Return [x, y] of the center of cell containing provided text 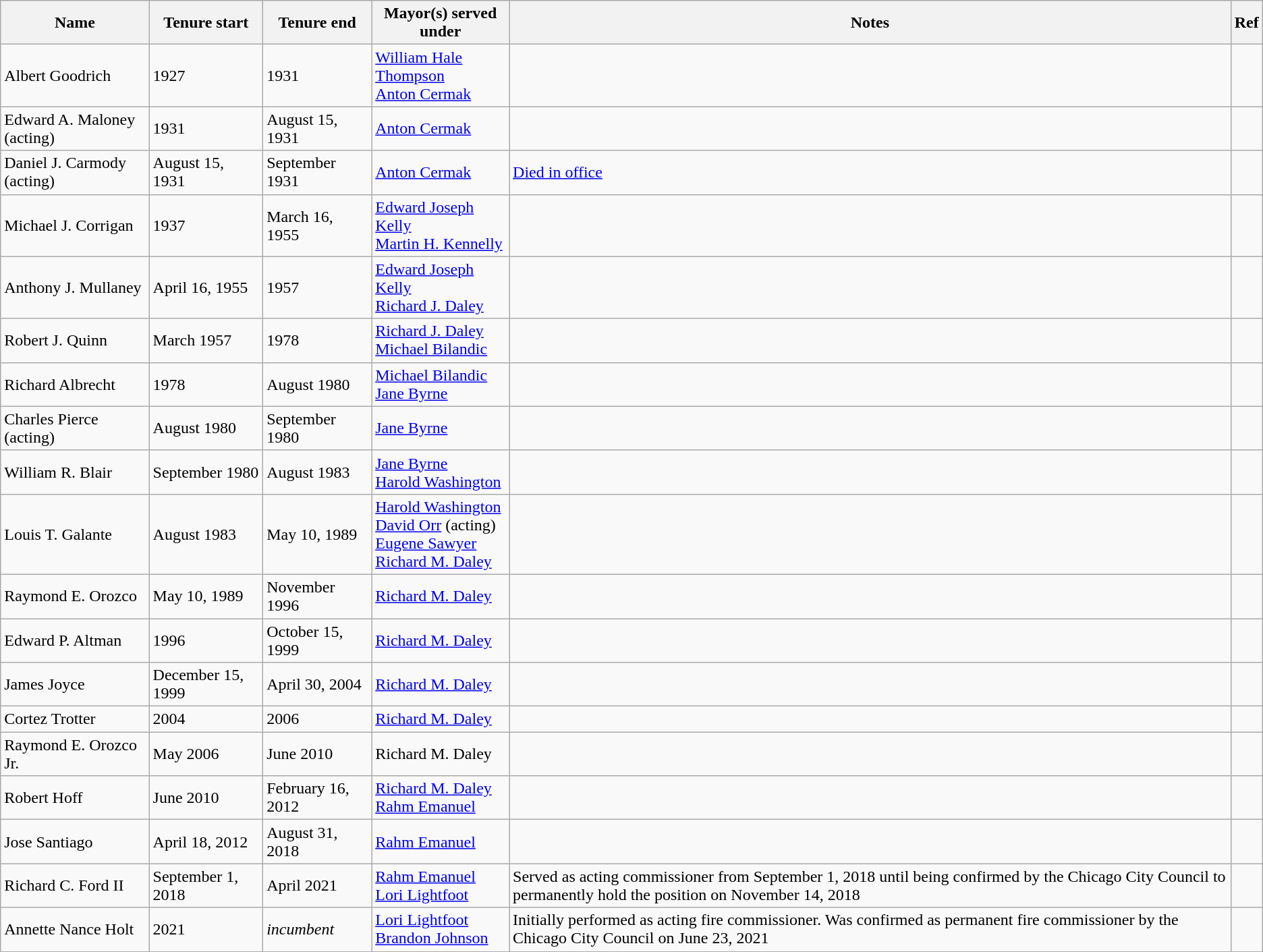
Rahm EmanuelLori Lightfoot [441, 885]
Notes [870, 23]
1957 [317, 287]
April 18, 2012 [206, 842]
April 30, 2004 [317, 684]
October 15, 1999 [317, 640]
Tenure start [206, 23]
Mayor(s) served under [441, 23]
April 2021 [317, 885]
Jane ByrneHarold Washington [441, 472]
Daniel J. Carmody (acting) [75, 173]
Annette Nance Holt [75, 930]
Robert J. Quinn [75, 340]
Jose Santiago [75, 842]
Died in office [870, 173]
1927 [206, 76]
James Joyce [75, 684]
September 1, 2018 [206, 885]
November 1996 [317, 596]
March 16, 1955 [317, 225]
Lori LightfootBrandon Johnson [441, 930]
Albert Goodrich [75, 76]
Initially performed as acting fire commissioner. Was confirmed as permanent fire commissioner by the Chicago City Council on June 23, 2021 [870, 930]
Michael J. Corrigan [75, 225]
Edward P. Altman [75, 640]
incumbent [317, 930]
William R. Blair [75, 472]
2021 [206, 930]
February 16, 2012 [317, 797]
1996 [206, 640]
Raymond E. Orozco Jr. [75, 754]
March 1957 [206, 340]
William Hale ThompsonAnton Cermak [441, 76]
August 31, 2018 [317, 842]
May 2006 [206, 754]
Richard C. Ford II [75, 885]
Edward Joseph KellyRichard J. Daley [441, 287]
Michael BilandicJane Byrne [441, 385]
1937 [206, 225]
Edward Joseph KellyMartin H. Kennelly [441, 225]
Louis T. Galante [75, 534]
Cortez Trotter [75, 719]
Jane Byrne [441, 428]
Edward A. Maloney (acting) [75, 128]
Tenure end [317, 23]
Harold WashingtonDavid Orr (acting)Eugene SawyerRichard M. Daley [441, 534]
Name [75, 23]
September 1931 [317, 173]
Anthony J. Mullaney [75, 287]
Ref [1247, 23]
Richard M. DaleyRahm Emanuel [441, 797]
Richard J. DaleyMichael Bilandic [441, 340]
Rahm Emanuel [441, 842]
December 15, 1999 [206, 684]
2006 [317, 719]
2004 [206, 719]
Charles Pierce (acting) [75, 428]
Raymond E. Orozco [75, 596]
Robert Hoff [75, 797]
April 16, 1955 [206, 287]
Richard Albrecht [75, 385]
